Search for the cell housing the specified text and yield its [X, Y] center coordinate. 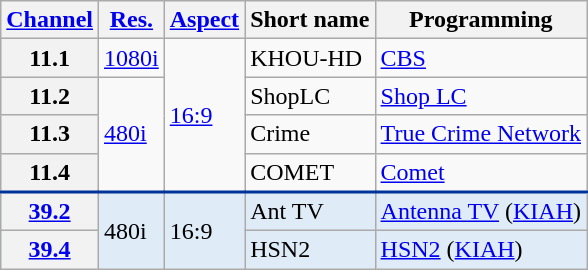
11.2 [50, 96]
Ant TV [310, 212]
ShopLC [310, 96]
Programming [481, 20]
Aspect [204, 20]
39.2 [50, 212]
HSN2 [310, 250]
COMET [310, 172]
Res. [132, 20]
True Crime Network [481, 134]
11.4 [50, 172]
Crime [310, 134]
CBS [481, 58]
Shop LC [481, 96]
Comet [481, 172]
11.1 [50, 58]
HSN2 (KIAH) [481, 250]
1080i [132, 58]
Antenna TV (KIAH) [481, 212]
KHOU-HD [310, 58]
39.4 [50, 250]
11.3 [50, 134]
Short name [310, 20]
Channel [50, 20]
